Determine the (x, y) coordinate at the center of the cell enclosing the given text.  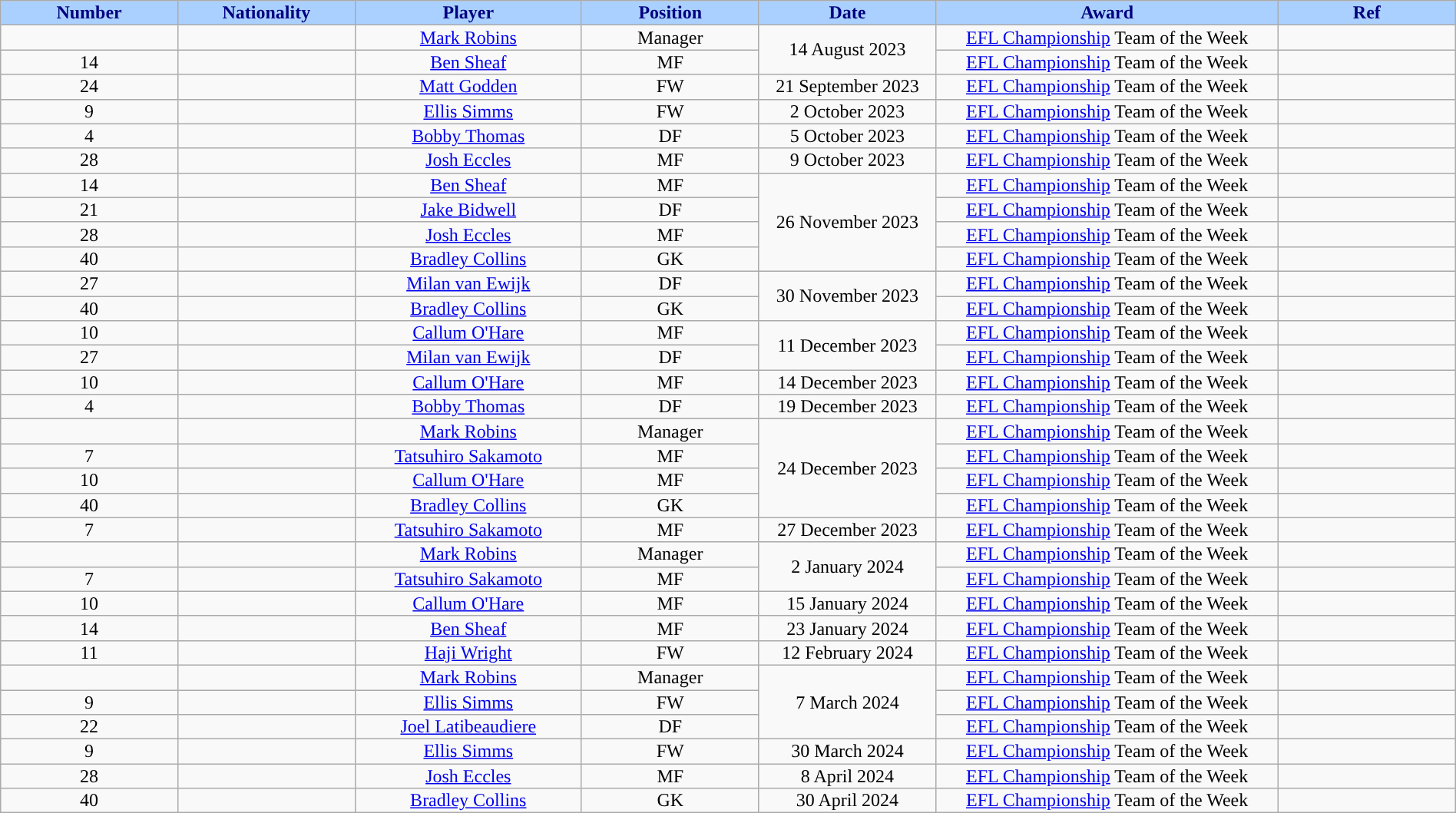
30 November 2023 (848, 296)
Player (468, 13)
15 January 2024 (848, 603)
30 April 2024 (848, 801)
7 March 2024 (848, 702)
27 December 2023 (848, 530)
19 December 2023 (848, 407)
2 January 2024 (848, 567)
24 (89, 87)
21 (89, 210)
Nationality (266, 13)
Award (1107, 13)
Ref (1367, 13)
24 December 2023 (848, 468)
26 November 2023 (848, 222)
Haji Wright (468, 653)
Jake Bidwell (468, 210)
8 April 2024 (848, 776)
9 October 2023 (848, 160)
14 December 2023 (848, 382)
30 March 2024 (848, 752)
11 December 2023 (848, 345)
12 February 2024 (848, 653)
23 January 2024 (848, 628)
21 September 2023 (848, 87)
Matt Godden (468, 87)
2 October 2023 (848, 111)
14 August 2023 (848, 50)
Joel Latibeaudiere (468, 727)
11 (89, 653)
Number (89, 13)
Position (670, 13)
5 October 2023 (848, 136)
22 (89, 727)
Date (848, 13)
